Extract the [X, Y] coordinate from the center of the cell holding the provided text.  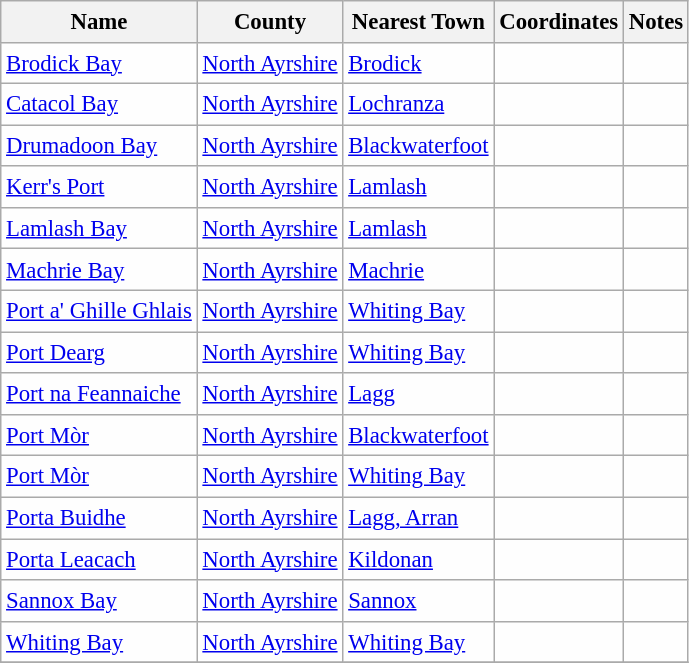
Sannox Bay [99, 600]
Kildonan [418, 560]
Name [99, 22]
Notes [656, 22]
Sannox [418, 600]
Lagg, Arran [418, 518]
Drumadoon Bay [99, 146]
Port na Feannaiche [99, 394]
Port a' Ghille Ghlais [99, 312]
Machrie Bay [99, 270]
Porta Buidhe [99, 518]
Coordinates [559, 22]
Brodick [418, 62]
Port Dearg [99, 352]
Nearest Town [418, 22]
Lagg [418, 394]
Lochranza [418, 104]
County [270, 22]
Machrie [418, 270]
Kerr's Port [99, 186]
Catacol Bay [99, 104]
Brodick Bay [99, 62]
Porta Leacach [99, 560]
Lamlash Bay [99, 228]
